Identify which cell holds the provided text, then report its (X, Y) central coordinate. 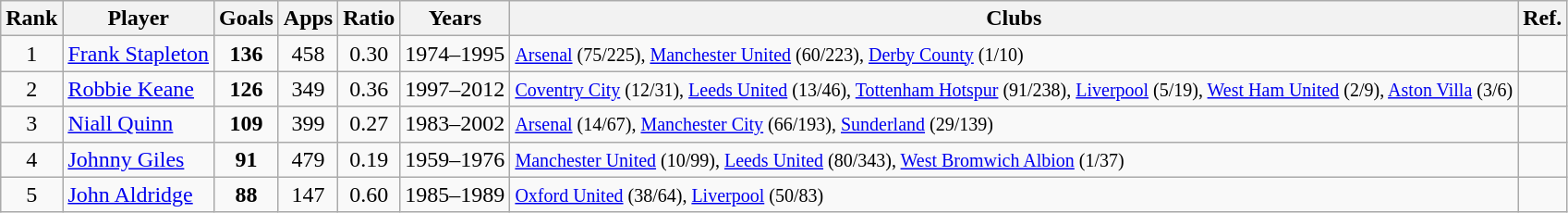
4 (31, 159)
0.36 (370, 89)
Years (455, 19)
0.27 (370, 124)
3 (31, 124)
Manchester United (10/99), Leeds United (80/343), West Bromwich Albion (1/37) (1015, 159)
Ratio (370, 19)
Arsenal (14/67), Manchester City (66/193), Sunderland (29/139) (1015, 124)
147 (308, 194)
5 (31, 194)
Oxford United (38/64), Liverpool (50/83) (1015, 194)
399 (308, 124)
1959–1976 (455, 159)
136 (247, 54)
479 (308, 159)
91 (247, 159)
Ref. (1543, 19)
Frank Stapleton (139, 54)
Robbie Keane (139, 89)
0.19 (370, 159)
Clubs (1015, 19)
0.60 (370, 194)
Niall Quinn (139, 124)
1983–2002 (455, 124)
349 (308, 89)
126 (247, 89)
Apps (308, 19)
458 (308, 54)
1974–1995 (455, 54)
Player (139, 19)
John Aldridge (139, 194)
88 (247, 194)
Coventry City (12/31), Leeds United (13/46), Tottenham Hotspur (91/238), Liverpool (5/19), West Ham United (2/9), Aston Villa (3/6) (1015, 89)
Rank (31, 19)
1997–2012 (455, 89)
1 (31, 54)
2 (31, 89)
Goals (247, 19)
Johnny Giles (139, 159)
109 (247, 124)
Arsenal (75/225), Manchester United (60/223), Derby County (1/10) (1015, 54)
1985–1989 (455, 194)
0.30 (370, 54)
